Locate the cell with the specified text and output its (x, y) center coordinate. 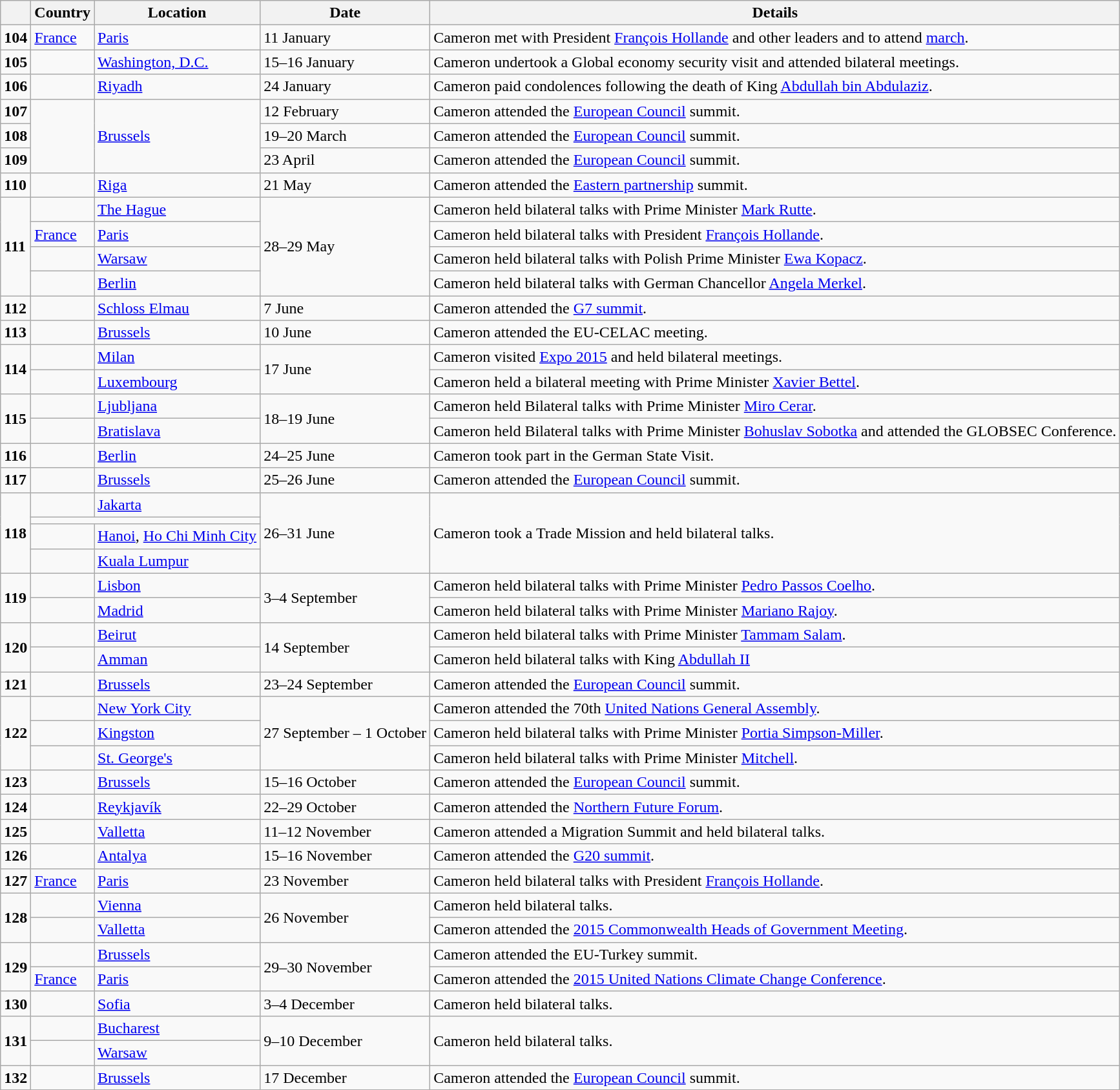
Cameron held bilateral talks with Prime Minister Mark Rutte. (775, 209)
118 (16, 532)
26 November (345, 917)
104 (16, 37)
Riga (177, 185)
108 (16, 136)
113 (16, 333)
Schloss Elmau (177, 308)
Cameron undertook a Global economy security visit and attended bilateral meetings. (775, 62)
Beirut (177, 634)
St. George's (177, 758)
14 September (345, 647)
125 (16, 832)
Luxembourg (177, 382)
3–4 December (345, 1003)
Cameron held bilateral talks with Polish Prime Minister Ewa Kopacz. (775, 258)
3–4 September (345, 598)
Country (63, 13)
Bucharest (177, 1028)
Cameron attended the Eastern partnership summit. (775, 185)
The Hague (177, 209)
29–30 November (345, 967)
Details (775, 13)
Cameron met with President François Hollande and other leaders and to attend march. (775, 37)
19–20 March (345, 136)
28–29 May (345, 246)
107 (16, 111)
111 (16, 246)
Cameron held a bilateral meeting with Prime Minister Xavier Bettel. (775, 382)
121 (16, 684)
120 (16, 647)
119 (16, 598)
Madrid (177, 610)
110 (16, 185)
Cameron attended the G7 summit. (775, 308)
New York City (177, 709)
Cameron held bilateral talks with Prime Minister Pedro Passos Coelho. (775, 585)
109 (16, 160)
Jakarta (177, 505)
Cameron attended the EU-Turkey summit. (775, 954)
129 (16, 967)
Cameron held Bilateral talks with Prime Minister Miro Cerar. (775, 406)
124 (16, 807)
17 June (345, 370)
Cameron attended a Migration Summit and held bilateral talks. (775, 832)
Milan (177, 357)
27 September – 1 October (345, 733)
Washington, D.C. (177, 62)
21 May (345, 185)
112 (16, 308)
11 January (345, 37)
15–16 October (345, 782)
Cameron attended the Northern Future Forum. (775, 807)
Reykjavík (177, 807)
123 (16, 782)
117 (16, 480)
Cameron took a Trade Mission and held bilateral talks. (775, 532)
Kingston (177, 733)
Kuala Lumpur (177, 561)
23 November (345, 881)
Vienna (177, 905)
Cameron attended the EU-CELAC meeting. (775, 333)
15–16 November (345, 856)
Amman (177, 659)
23–24 September (345, 684)
Cameron held bilateral talks with King Abdullah II (775, 659)
Cameron held bilateral talks with Prime Minister Mariano Rajoy. (775, 610)
7 June (345, 308)
115 (16, 419)
Sofia (177, 1003)
Ljubljana (177, 406)
Hanoi, Ho Chi Minh City (177, 536)
131 (16, 1040)
26–31 June (345, 532)
Cameron held bilateral talks with Prime Minister Portia Simpson-Miller. (775, 733)
25–26 June (345, 480)
22–29 October (345, 807)
11–12 November (345, 832)
106 (16, 87)
127 (16, 881)
Cameron paid condolences following the death of King Abdullah bin Abdulaziz. (775, 87)
Cameron took part in the German State Visit. (775, 456)
Cameron held bilateral talks with German Chancellor Angela Merkel. (775, 283)
Riyadh (177, 87)
15–16 January (345, 62)
Antalya (177, 856)
122 (16, 733)
114 (16, 370)
Lisbon (177, 585)
18–19 June (345, 419)
Cameron attended the G20 summit. (775, 856)
10 June (345, 333)
Cameron visited Expo 2015 and held bilateral meetings. (775, 357)
Cameron held bilateral talks with Prime Minister Mitchell. (775, 758)
24 January (345, 87)
9–10 December (345, 1040)
116 (16, 456)
Cameron attended the 70th United Nations General Assembly. (775, 709)
17 December (345, 1077)
Cameron attended the 2015 Commonwealth Heads of Government Meeting. (775, 930)
Bratislava (177, 431)
Cameron held Bilateral talks with Prime Minister Bohuslav Sobotka and attended the GLOBSEC Conference. (775, 431)
130 (16, 1003)
126 (16, 856)
23 April (345, 160)
Date (345, 13)
Cameron attended the 2015 United Nations Climate Change Conference. (775, 979)
Cameron held bilateral talks with Prime Minister Tammam Salam. (775, 634)
128 (16, 917)
12 February (345, 111)
132 (16, 1077)
Location (177, 13)
105 (16, 62)
24–25 June (345, 456)
